Return [X, Y] of the center of cell containing provided text 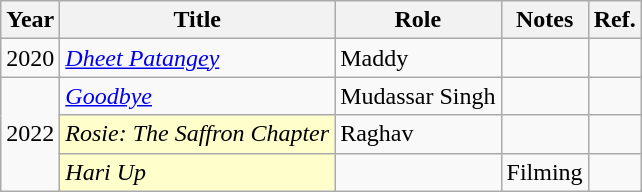
Raghav [418, 134]
Dheet Patangey [198, 58]
Hari Up [198, 172]
2020 [30, 58]
Goodbye [198, 96]
Rosie: The Saffron Chapter [198, 134]
2022 [30, 134]
Title [198, 20]
Ref. [614, 20]
Maddy [418, 58]
Role [418, 20]
Filming [544, 172]
Notes [544, 20]
Year [30, 20]
Mudassar Singh [418, 96]
